Output the [X, Y] coordinate of the center of the cell containing the given text.  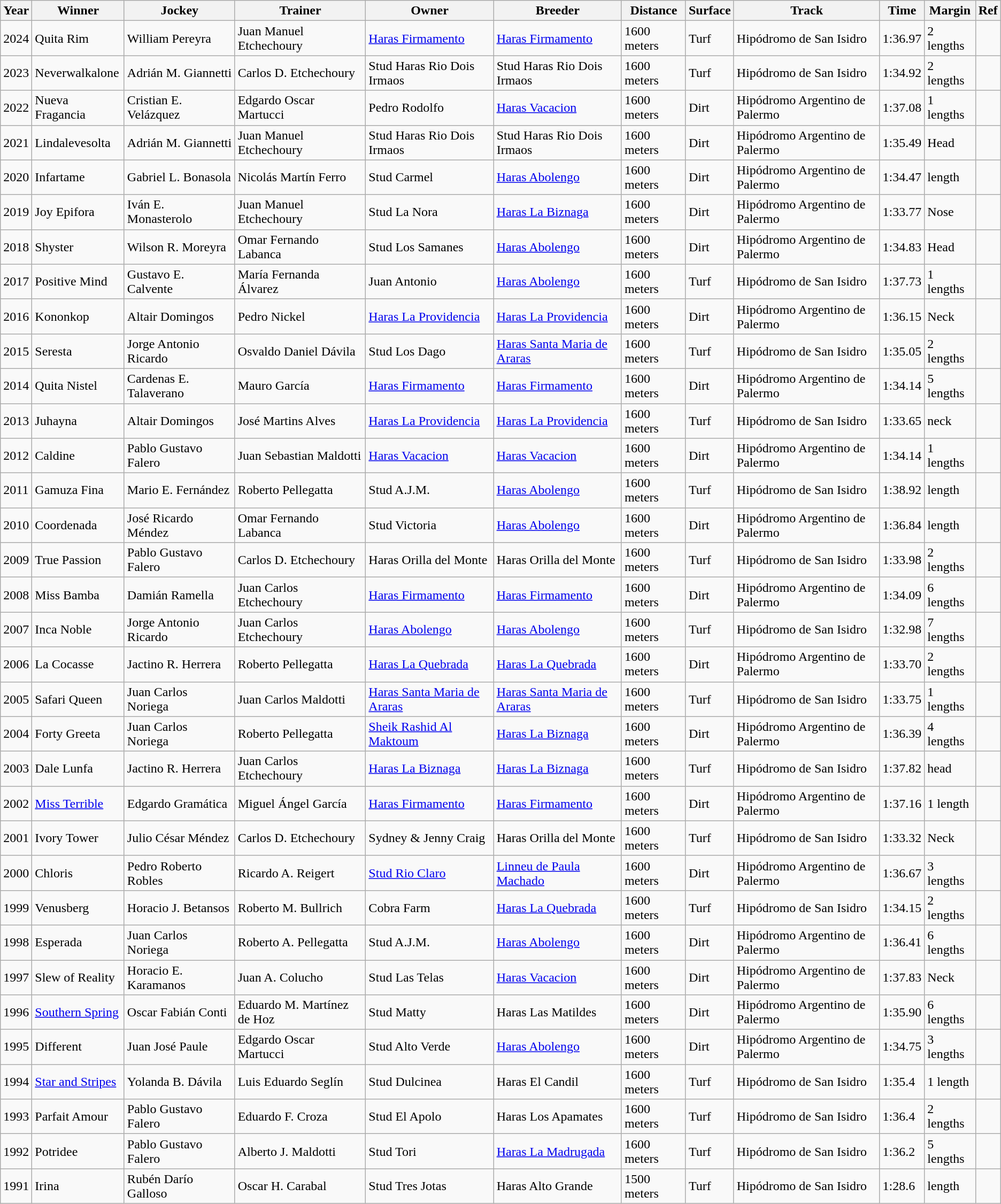
True Passion [78, 560]
2011 [16, 491]
Stud Los Dago [430, 351]
Inca Noble [78, 630]
Seresta [78, 351]
Juhayna [78, 420]
Gabriel L. Bonasola [180, 177]
1:37.73 [902, 281]
Haras Alto Grande [557, 1186]
Mario E. Fernández [180, 491]
Surface [710, 11]
Miss Terrible [78, 803]
1:33.77 [902, 212]
1:36.97 [902, 38]
2001 [16, 838]
Esperada [78, 942]
2016 [16, 317]
Breeder [557, 11]
Stud El Apolo [430, 1116]
Potridee [78, 1152]
Horacio E. Karamanos [180, 977]
Safari Queen [78, 699]
Miss Bamba [78, 595]
1:36.4 [902, 1116]
Nicolás Martín Ferro [301, 177]
Rubén Darío Galloso [180, 1186]
1:33.70 [902, 664]
1:36.39 [902, 734]
Southern Spring [78, 1013]
Stud Matty [430, 1013]
Oscar Fabián Conti [180, 1013]
Slew of Reality [78, 977]
José Martins Alves [301, 420]
Gustavo E. Calvente [180, 281]
Horacio J. Betansos [180, 908]
Forty Greeta [78, 734]
Stud La Nora [430, 212]
head [950, 769]
Track [806, 11]
1996 [16, 1013]
La Cocasse [78, 664]
Luis Eduardo Seglín [301, 1082]
Lindalevesolta [78, 142]
2017 [16, 281]
4 lengths [950, 734]
Pedro Nickel [301, 317]
Neverwalkalone [78, 73]
Mauro García [301, 386]
1:37.83 [902, 977]
1:36.15 [902, 317]
Quita Rim [78, 38]
1:37.82 [902, 769]
2007 [16, 630]
1:34.75 [902, 1047]
2005 [16, 699]
Gamuza Fina [78, 491]
2024 [16, 38]
Haras Las Matildes [557, 1013]
Ref [988, 11]
2012 [16, 456]
2015 [16, 351]
Sydney & Jenny Craig [430, 838]
Pedro Roberto Robles [180, 873]
2013 [16, 420]
2022 [16, 108]
1991 [16, 1186]
neck [950, 420]
2008 [16, 595]
Caldine [78, 456]
1:35.90 [902, 1013]
Parfait Amour [78, 1116]
2003 [16, 769]
Stud Rio Claro [430, 873]
Sheik Rashid Al Maktoum [430, 734]
1:34.47 [902, 177]
Quita Nistel [78, 386]
1:28.6 [902, 1186]
2004 [16, 734]
Haras La Madrugada [557, 1152]
1:36.2 [902, 1152]
Owner [430, 11]
Damián Ramella [180, 595]
Trainer [301, 11]
Jockey [180, 11]
Venusberg [78, 908]
Winner [78, 11]
Stud Tori [430, 1152]
2019 [16, 212]
Stud Tres Jotas [430, 1186]
1:34.83 [902, 247]
Shyster [78, 247]
Eduardo M. Martínez de Hoz [301, 1013]
2023 [16, 73]
1:32.98 [902, 630]
Julio César Méndez [180, 838]
1:34.15 [902, 908]
1992 [16, 1152]
William Pereyra [180, 38]
Cobra Farm [430, 908]
Stud Carmel [430, 177]
2021 [16, 142]
1:35.05 [902, 351]
María Fernanda Álvarez [301, 281]
Positive Mind [78, 281]
1:37.16 [902, 803]
Roberto A. Pellegatta [301, 942]
1:36.84 [902, 525]
1999 [16, 908]
Ricardo A. Reigert [301, 873]
2018 [16, 247]
Chloris [78, 873]
2010 [16, 525]
Juan Antonio [430, 281]
1995 [16, 1047]
Juan A. Colucho [301, 977]
1:36.67 [902, 873]
1500 meters [653, 1186]
Margin [950, 11]
Eduardo F. Croza [301, 1116]
1:36.41 [902, 942]
2020 [16, 177]
Roberto M. Bullrich [301, 908]
Kononkop [78, 317]
2006 [16, 664]
José Ricardo Méndez [180, 525]
Alberto J. Maldotti [301, 1152]
Year [16, 11]
1:33.98 [902, 560]
Ivory Tower [78, 838]
Linneu de Paula Machado [557, 873]
1:38.92 [902, 491]
Infartame [78, 177]
Distance [653, 11]
Osvaldo Daniel Dávila [301, 351]
1:34.92 [902, 73]
Cristian E. Velázquez [180, 108]
7 lengths [950, 630]
Cardenas E. Talaverano [180, 386]
Iván E. Monasterolo [180, 212]
1:34.09 [902, 595]
Coordenada [78, 525]
1:33.65 [902, 420]
1:33.32 [902, 838]
Stud Dulcinea [430, 1082]
Juan José Paule [180, 1047]
Stud Victoria [430, 525]
1:37.08 [902, 108]
Wilson R. Moreyra [180, 247]
Edgardo Gramática [180, 803]
2002 [16, 803]
1:35.4 [902, 1082]
Dale Lunfa [78, 769]
1998 [16, 942]
1993 [16, 1116]
Irina [78, 1186]
Nueva Fragancia [78, 108]
Joy Epifora [78, 212]
Pedro Rodolfo [430, 108]
Haras Los Apamates [557, 1116]
Juan Carlos Maldotti [301, 699]
Oscar H. Carabal [301, 1186]
2009 [16, 560]
2014 [16, 386]
Juan Sebastian Maldotti [301, 456]
Yolanda B. Dávila [180, 1082]
Different [78, 1047]
1:33.75 [902, 699]
Nose [950, 212]
2000 [16, 873]
1994 [16, 1082]
Stud Alto Verde [430, 1047]
Miguel Ángel García [301, 803]
Stud Los Samanes [430, 247]
Time [902, 11]
Stud Las Telas [430, 977]
Star and Stripes [78, 1082]
1997 [16, 977]
1:35.49 [902, 142]
Haras El Candil [557, 1082]
